Determine the [X, Y] coordinate at the center of the cell enclosing the given text.  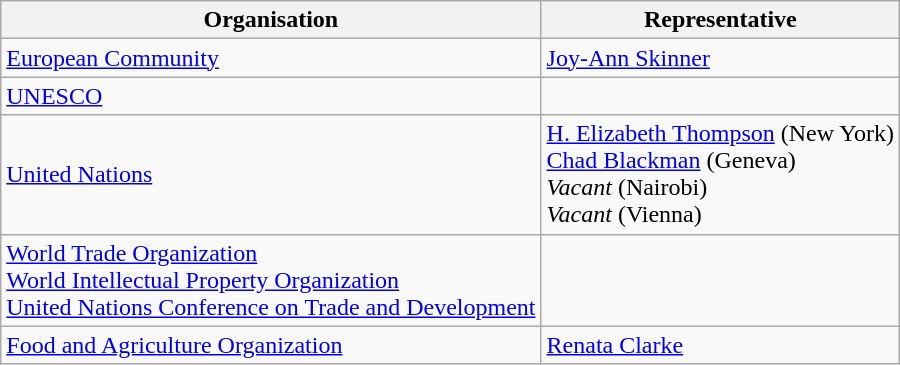
H. Elizabeth Thompson (New York)Chad Blackman (Geneva)Vacant (Nairobi)Vacant (Vienna) [720, 174]
European Community [271, 58]
United Nations [271, 174]
Renata Clarke [720, 345]
Joy-Ann Skinner [720, 58]
Food and Agriculture Organization [271, 345]
Organisation [271, 20]
World Trade OrganizationWorld Intellectual Property OrganizationUnited Nations Conference on Trade and Development [271, 280]
UNESCO [271, 96]
Representative [720, 20]
